Find where the given text appears and provide that cell's center as [x, y] coordinate. 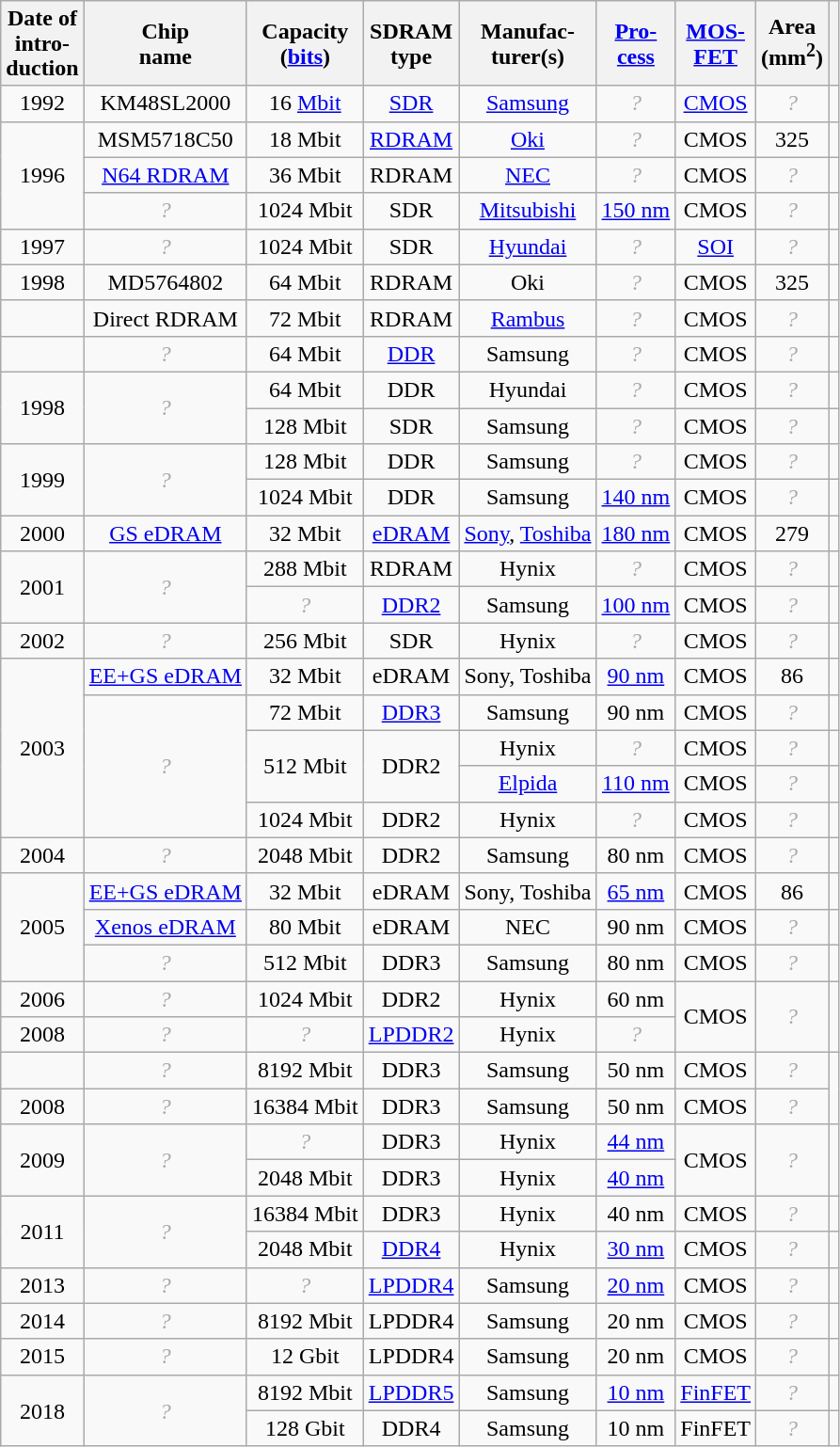
2013 [42, 1285]
140 nm [636, 498]
44 nm [636, 1142]
36 Mbit [305, 175]
Pro-cess [636, 43]
65 nm [636, 891]
Mitsubishi [528, 211]
Date ofintro-duction [42, 43]
60 nm [636, 999]
279 [792, 533]
2015 [42, 1357]
Direct RDRAM [166, 318]
128 Gbit [305, 1428]
1992 [42, 103]
Rambus [528, 318]
288 Mbit [305, 569]
LPDDR2 [411, 1035]
2003 [42, 748]
Manufac-turer(s) [528, 43]
Capacity(bits) [305, 43]
2006 [42, 999]
Chipname [166, 43]
MSM5718C50 [166, 139]
SDRAMtype [411, 43]
2014 [42, 1321]
MD5764802 [166, 282]
Elpida [528, 784]
N64 RDRAM [166, 175]
110 nm [636, 784]
1999 [42, 480]
12 Gbit [305, 1357]
180 nm [636, 533]
MOS-FET [716, 43]
Area(mm2) [792, 43]
2018 [42, 1410]
2002 [42, 641]
18 Mbit [305, 139]
GS eDRAM [166, 533]
2005 [42, 927]
2000 [42, 533]
LPDDR5 [411, 1392]
2001 [42, 587]
KM48SL2000 [166, 103]
256 Mbit [305, 641]
100 nm [636, 605]
80 Mbit [305, 927]
2009 [42, 1160]
2004 [42, 855]
16 Mbit [305, 103]
2011 [42, 1232]
Xenos eDRAM [166, 927]
30 nm [636, 1249]
1997 [42, 246]
150 nm [636, 211]
1996 [42, 175]
SOI [716, 246]
